From the cell containing the given text, extract its center point as [x, y] coordinate. 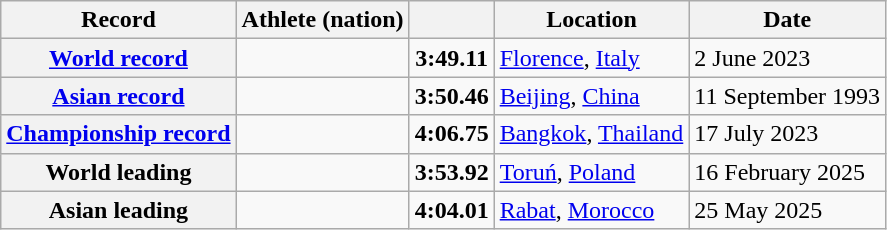
17 July 2023 [788, 134]
Bangkok, Thailand [592, 134]
Date [788, 20]
3:53.92 [452, 172]
Beijing, China [592, 96]
Florence, Italy [592, 58]
Championship record [118, 134]
4:06.75 [452, 134]
16 February 2025 [788, 172]
4:04.01 [452, 210]
World record [118, 58]
3:49.11 [452, 58]
11 September 1993 [788, 96]
Asian record [118, 96]
Toruń, Poland [592, 172]
Location [592, 20]
Rabat, Morocco [592, 210]
Record [118, 20]
World leading [118, 172]
25 May 2025 [788, 210]
Athlete (nation) [322, 20]
2 June 2023 [788, 58]
Asian leading [118, 210]
3:50.46 [452, 96]
